Scan for the cell matching the given text and deliver its [x, y] coordinate at center. 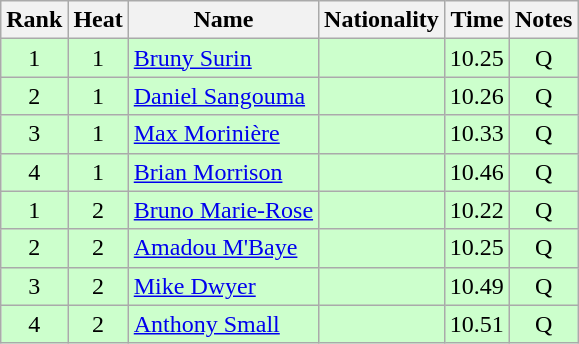
Mike Dwyer [223, 286]
Anthony Small [223, 324]
10.33 [476, 134]
Bruno Marie-Rose [223, 210]
Heat [98, 20]
10.46 [476, 172]
Nationality [382, 20]
Brian Morrison [223, 172]
Notes [543, 20]
Time [476, 20]
10.22 [476, 210]
Amadou M'Baye [223, 248]
10.26 [476, 96]
Daniel Sangouma [223, 96]
Rank [34, 20]
Max Morinière [223, 134]
10.51 [476, 324]
Bruny Surin [223, 58]
Name [223, 20]
10.49 [476, 286]
